Find where the given text appears and provide that cell's center as [X, Y] coordinate. 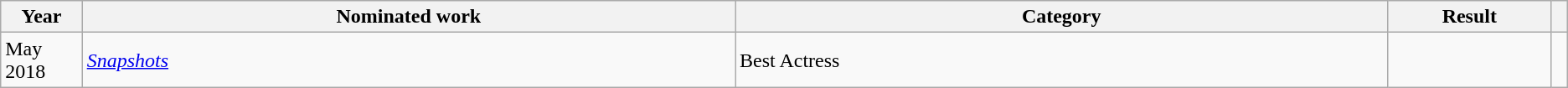
Nominated work [409, 17]
Best Actress [1062, 60]
Result [1469, 17]
Category [1062, 17]
Snapshots [409, 60]
Year [42, 17]
May 2018 [42, 60]
